Identify which cell holds the provided text, then report its (X, Y) central coordinate. 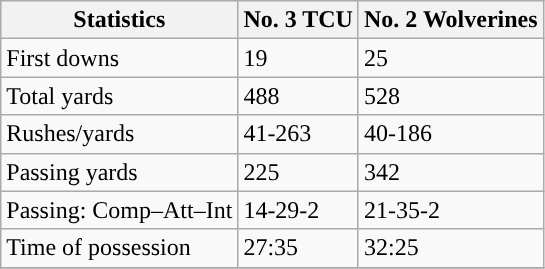
Statistics (120, 20)
Rushes/yards (120, 134)
342 (450, 172)
21-35-2 (450, 210)
25 (450, 58)
225 (298, 172)
40-186 (450, 134)
19 (298, 58)
528 (450, 96)
Total yards (120, 96)
Time of possession (120, 248)
27:35 (298, 248)
41-263 (298, 134)
32:25 (450, 248)
488 (298, 96)
Passing: Comp–Att–Int (120, 210)
14-29-2 (298, 210)
No. 3 TCU (298, 20)
No. 2 Wolverines (450, 20)
First downs (120, 58)
Passing yards (120, 172)
